Search for the cell housing the specified text and yield its (X, Y) center coordinate. 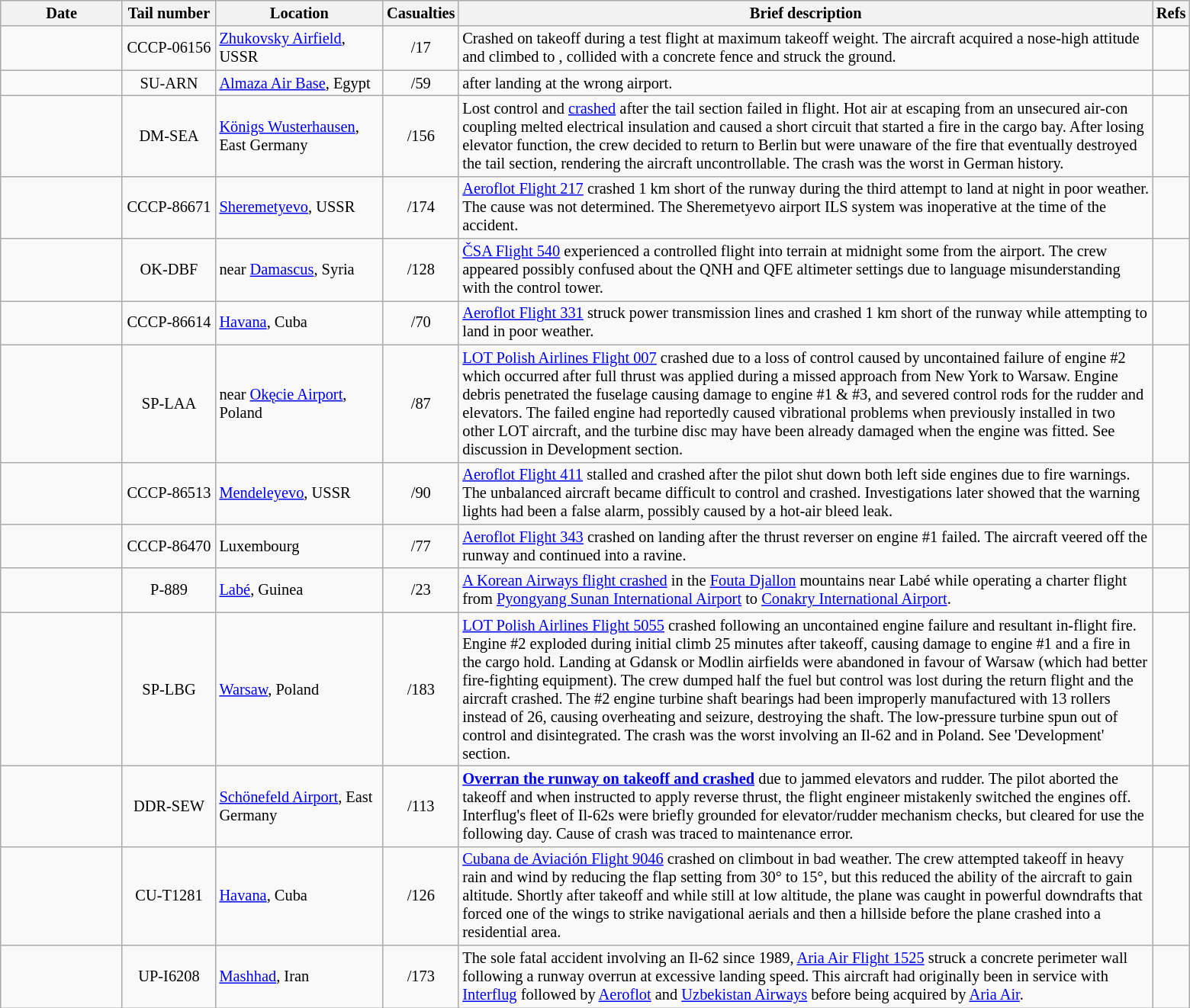
Almaza Air Base, Egypt (300, 83)
/23 (421, 590)
/87 (421, 403)
Warsaw, Poland (300, 689)
Brief description (806, 13)
Königs Wusterhausen, East Germany (300, 136)
СССР-86513 (169, 493)
CU-T1281 (169, 896)
Schönefeld Airport, East Germany (300, 806)
Mashhad, Iran (300, 977)
/173 (421, 977)
SP-LAA (169, 403)
UP-I6208 (169, 977)
after landing at the wrong airport. (806, 83)
/70 (421, 323)
СССР-86614 (169, 323)
/183 (421, 689)
DM-SEA (169, 136)
/128 (421, 270)
OK-DBF (169, 270)
near Okęcie Airport, Poland (300, 403)
Tail number (169, 13)
SP-LBG (169, 689)
/174 (421, 207)
Luxembourg (300, 546)
/90 (421, 493)
Location (300, 13)
/156 (421, 136)
/59 (421, 83)
Casualties (421, 13)
P-889 (169, 590)
/17 (421, 48)
СССР-86671 (169, 207)
Mendeleyevo, USSR (300, 493)
DDR-SEW (169, 806)
Aeroflot Flight 343 crashed on landing after the thrust reverser on engine #1 failed. The aircraft veered off the runway and continued into a ravine. (806, 546)
Aeroflot Flight 331 struck power transmission lines and crashed 1 km short of the runway while attempting to land in poor weather. (806, 323)
/126 (421, 896)
/77 (421, 546)
СССР-06156 (169, 48)
Refs (1171, 13)
Date (62, 13)
/113 (421, 806)
Sheremetyevo, USSR (300, 207)
SU-ARN (169, 83)
Labé, Guinea (300, 590)
near Damascus, Syria (300, 270)
СССР-86470 (169, 546)
Zhukovsky Airfield, USSR (300, 48)
